Locate the cell with the specified text and output its [x, y] center coordinate. 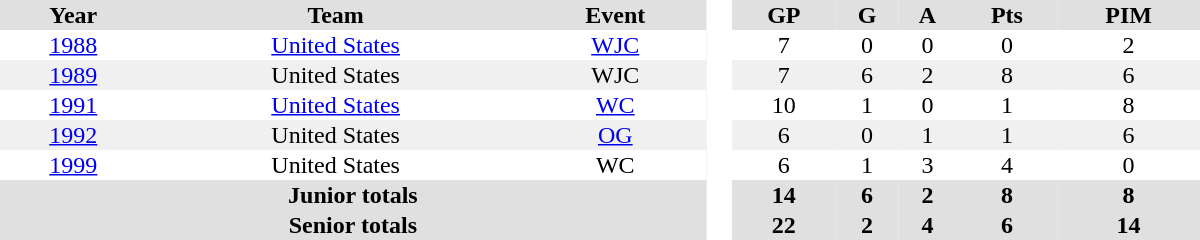
A [927, 15]
Year [74, 15]
1991 [74, 105]
Senior totals [353, 225]
1992 [74, 135]
Pts [1008, 15]
1988 [74, 45]
Event [616, 15]
Team [336, 15]
GP [784, 15]
G [867, 15]
OG [616, 135]
22 [784, 225]
PIM [1128, 15]
1989 [74, 75]
3 [927, 165]
10 [784, 105]
Junior totals [353, 195]
1999 [74, 165]
